Locate the cell with the specified text and output its [x, y] center coordinate. 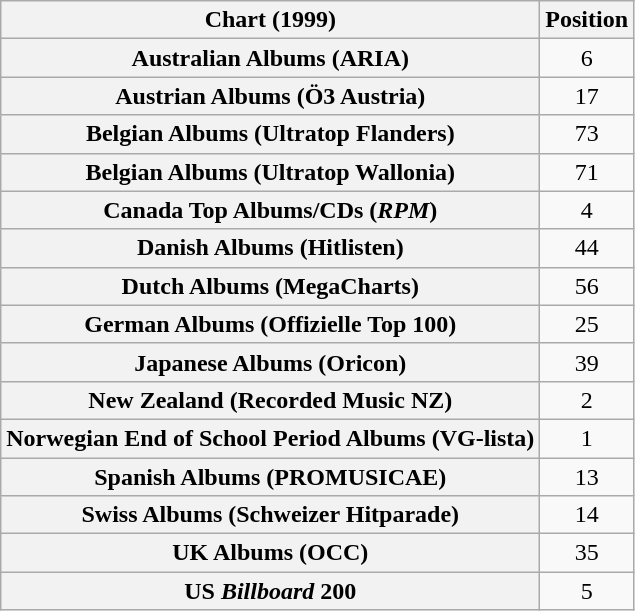
Norwegian End of School Period Albums (VG-lista) [270, 438]
Belgian Albums (Ultratop Wallonia) [270, 172]
1 [587, 438]
Australian Albums (ARIA) [270, 58]
5 [587, 591]
Swiss Albums (Schweizer Hitparade) [270, 515]
17 [587, 96]
Belgian Albums (Ultratop Flanders) [270, 134]
Position [587, 20]
Dutch Albums (MegaCharts) [270, 286]
Japanese Albums (Oricon) [270, 362]
56 [587, 286]
4 [587, 210]
13 [587, 477]
44 [587, 248]
71 [587, 172]
Chart (1999) [270, 20]
6 [587, 58]
14 [587, 515]
35 [587, 553]
25 [587, 324]
New Zealand (Recorded Music NZ) [270, 400]
Canada Top Albums/CDs (RPM) [270, 210]
US Billboard 200 [270, 591]
UK Albums (OCC) [270, 553]
2 [587, 400]
German Albums (Offizielle Top 100) [270, 324]
Spanish Albums (PROMUSICAE) [270, 477]
Austrian Albums (Ö3 Austria) [270, 96]
39 [587, 362]
73 [587, 134]
Danish Albums (Hitlisten) [270, 248]
